Output the [x, y] coordinate of the center of the cell containing the given text.  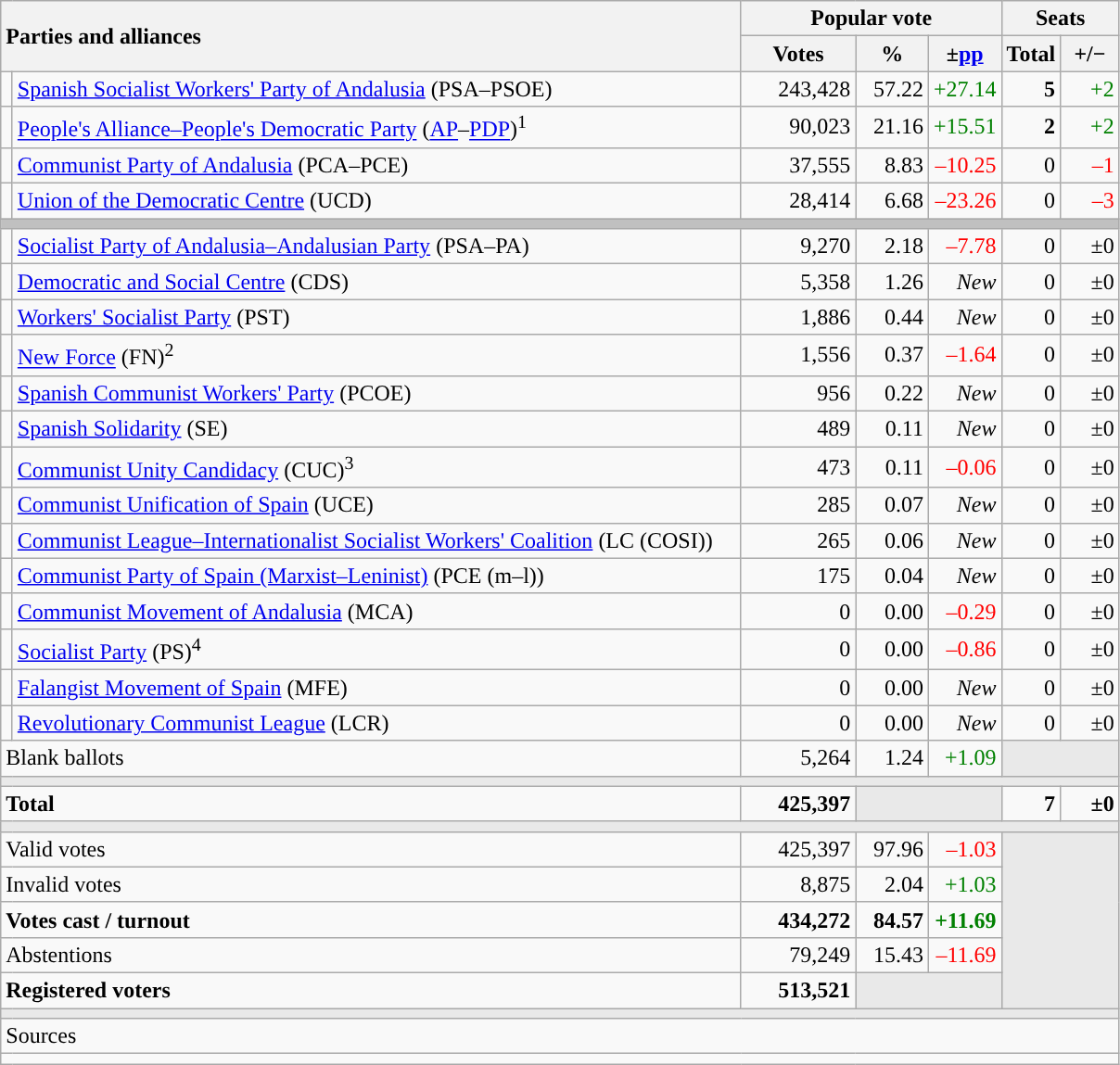
Registered voters [371, 991]
0.22 [892, 393]
Democratic and Social Centre (CDS) [376, 282]
5 [1031, 89]
434,272 [798, 919]
285 [798, 505]
–10.25 [964, 165]
+11.69 [964, 919]
Spanish Solidarity (SE) [376, 428]
2.18 [892, 247]
5,264 [798, 758]
+1.09 [964, 758]
7 [1031, 804]
+15.51 [964, 128]
79,249 [798, 955]
Spanish Communist Workers' Party (PCOE) [376, 393]
–23.26 [964, 201]
28,414 [798, 201]
265 [798, 540]
57.22 [892, 89]
Sources [560, 1036]
1.26 [892, 282]
0.06 [892, 540]
Communist League–Internationalist Socialist Workers' Coalition (LC (COSI)) [376, 540]
9,270 [798, 247]
489 [798, 428]
5,358 [798, 282]
–0.86 [964, 649]
Seats [1061, 19]
Valid votes [371, 849]
–1.64 [964, 356]
Communist Unification of Spain (UCE) [376, 505]
84.57 [892, 919]
1,556 [798, 356]
+/− [1090, 54]
0.04 [892, 576]
97.96 [892, 849]
8,875 [798, 884]
–1 [1090, 165]
0.44 [892, 317]
956 [798, 393]
Workers' Socialist Party (PST) [376, 317]
–1.03 [964, 849]
Parties and alliances [371, 36]
–3 [1090, 201]
New Force (FN)2 [376, 356]
People's Alliance–People's Democratic Party (AP–PDP)1 [376, 128]
0.37 [892, 356]
–0.29 [964, 611]
–11.69 [964, 955]
243,428 [798, 89]
0.07 [892, 505]
6.68 [892, 201]
Communist Movement of Andalusia (MCA) [376, 611]
1.24 [892, 758]
Falangist Movement of Spain (MFE) [376, 688]
473 [798, 467]
Abstentions [371, 955]
Communist Party of Andalusia (PCA–PCE) [376, 165]
Votes [798, 54]
175 [798, 576]
% [892, 54]
Popular vote [872, 19]
Communist Unity Candidacy (CUC)3 [376, 467]
+27.14 [964, 89]
1,886 [798, 317]
Union of the Democratic Centre (UCD) [376, 201]
+1.03 [964, 884]
Blank ballots [371, 758]
Spanish Socialist Workers' Party of Andalusia (PSA–PSOE) [376, 89]
8.83 [892, 165]
Socialist Party of Andalusia–Andalusian Party (PSA–PA) [376, 247]
Votes cast / turnout [371, 919]
Revolutionary Communist League (LCR) [376, 723]
–0.06 [964, 467]
Invalid votes [371, 884]
–7.78 [964, 247]
Communist Party of Spain (Marxist–Leninist) (PCE (m–l)) [376, 576]
±pp [964, 54]
37,555 [798, 165]
15.43 [892, 955]
513,521 [798, 991]
Socialist Party (PS)4 [376, 649]
2 [1031, 128]
2.04 [892, 884]
21.16 [892, 128]
90,023 [798, 128]
